Return (x, y) of the center of cell containing provided text 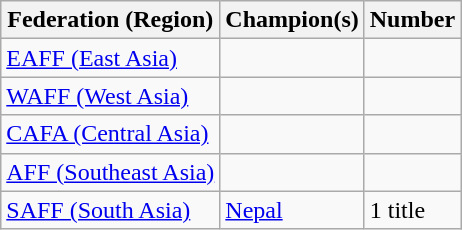
Federation (Region) (110, 20)
AFF (Southeast Asia) (110, 172)
Nepal (292, 210)
WAFF (West Asia) (110, 96)
EAFF (East Asia) (110, 58)
Champion(s) (292, 20)
SAFF (South Asia) (110, 210)
CAFA (Central Asia) (110, 134)
1 title (412, 210)
Number (412, 20)
